Pinpoint the cell where the given text exists, returning its [X, Y] midpoint coordinate. 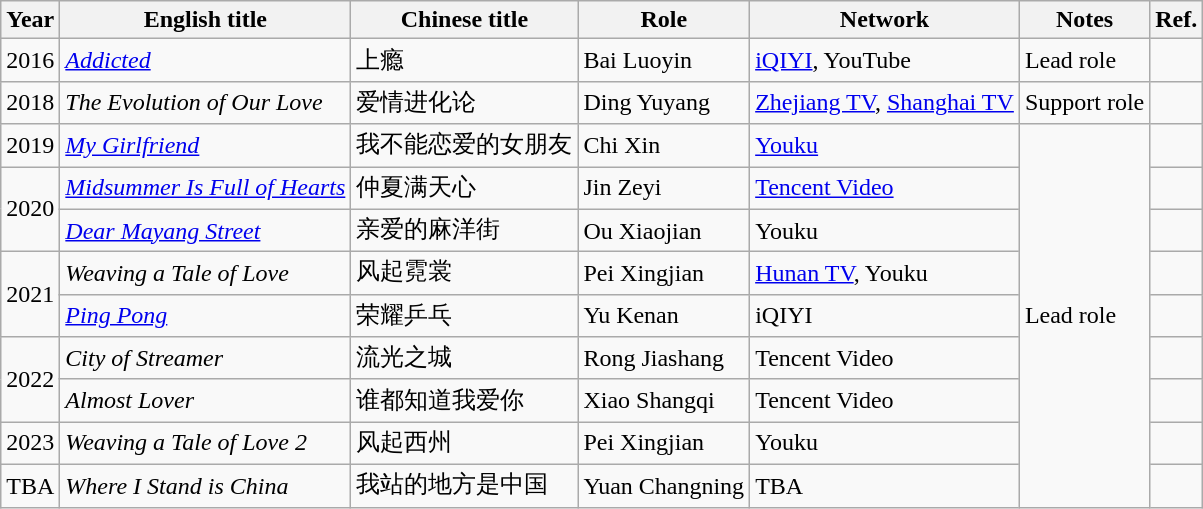
The Evolution of Our Love [206, 102]
风起霓裳 [464, 274]
Dear Mayang Street [206, 230]
流光之城 [464, 358]
Role [664, 20]
Hunan TV, Youku [885, 274]
Network [885, 20]
Ping Pong [206, 316]
Ref. [1176, 20]
Chi Xin [664, 146]
我不能恋爱的女朋友 [464, 146]
风起西州 [464, 444]
Jin Zeyi [664, 188]
荣耀乒乓 [464, 316]
My Girlfriend [206, 146]
Year [30, 20]
Weaving a Tale of Love 2 [206, 444]
Bai Luoyin [664, 60]
谁都知道我爱你 [464, 400]
Ou Xiaojian [664, 230]
Where I Stand is China [206, 486]
Support role [1084, 102]
Weaving a Tale of Love [206, 274]
Chinese title [464, 20]
爱情进化论 [464, 102]
我站的地方是中国 [464, 486]
Notes [1084, 20]
Rong Jiashang [664, 358]
Almost Lover [206, 400]
Yu Kenan [664, 316]
上瘾 [464, 60]
Addicted [206, 60]
仲夏满天心 [464, 188]
亲爱的麻洋街 [464, 230]
Zhejiang TV, Shanghai TV [885, 102]
Yuan Changning [664, 486]
2020 [30, 208]
Xiao Shangqi [664, 400]
2018 [30, 102]
City of Streamer [206, 358]
2023 [30, 444]
English title [206, 20]
Ding Yuyang [664, 102]
Midsummer Is Full of Hearts [206, 188]
iQIYI [885, 316]
iQIYI, YouTube [885, 60]
2019 [30, 146]
2016 [30, 60]
2022 [30, 380]
2021 [30, 294]
